Detect which cell encompasses the target text, then output its (x, y) center coordinate. 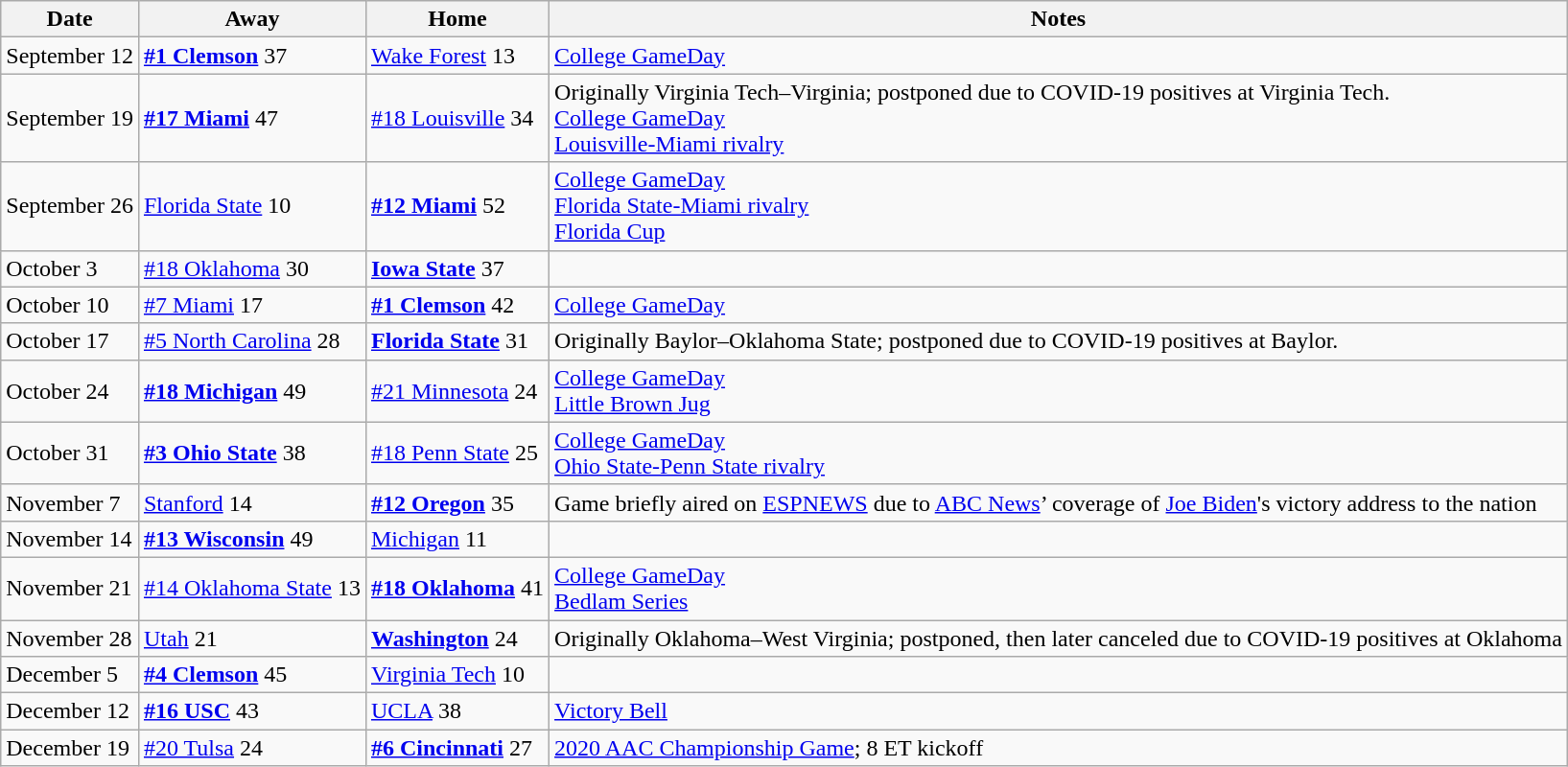
Michigan 11 (456, 539)
Virginia Tech 10 (456, 675)
#18 Michigan 49 (251, 391)
Florida State 10 (251, 206)
#13 Wisconsin 49 (251, 539)
November 7 (70, 502)
Stanford 14 (251, 502)
#18 Oklahoma 41 (456, 589)
November 28 (70, 638)
October 10 (70, 305)
September 12 (70, 56)
December 19 (70, 748)
#1 Clemson 42 (456, 305)
Originally Virginia Tech–Virginia; postponed due to COVID-19 positives at Virginia Tech.College GameDayLouisville-Miami rivalry (1059, 118)
Originally Baylor–Oklahoma State; postponed due to COVID-19 positives at Baylor. (1059, 341)
Game briefly aired on ESPNEWS due to ABC News’ coverage of Joe Biden's victory address to the nation (1059, 502)
College GameDayLittle Brown Jug (1059, 391)
Florida State 31 (456, 341)
#16 USC 43 (251, 711)
#3 Ohio State 38 (251, 453)
September 26 (70, 206)
Originally Oklahoma–West Virginia; postponed, then later canceled due to COVID-19 positives at Oklahoma (1059, 638)
November 14 (70, 539)
October 31 (70, 453)
Date (70, 19)
#4 Clemson 45 (251, 675)
College GameDayBedlam Series (1059, 589)
November 21 (70, 589)
Away (251, 19)
#18 Louisville 34 (456, 118)
#6 Cincinnati 27 (456, 748)
Victory Bell (1059, 711)
#7 Miami 17 (251, 305)
College GameDayOhio State-Penn State rivalry (1059, 453)
College GameDayFlorida State-Miami rivalryFlorida Cup (1059, 206)
#14 Oklahoma State 13 (251, 589)
#12 Oregon 35 (456, 502)
Home (456, 19)
Iowa State 37 (456, 268)
#5 North Carolina 28 (251, 341)
Wake Forest 13 (456, 56)
September 19 (70, 118)
Washington 24 (456, 638)
UCLA 38 (456, 711)
#17 Miami 47 (251, 118)
#18 Oklahoma 30 (251, 268)
Utah 21 (251, 638)
October 24 (70, 391)
#20 Tulsa 24 (251, 748)
December 5 (70, 675)
December 12 (70, 711)
Notes (1059, 19)
#12 Miami 52 (456, 206)
#21 Minnesota 24 (456, 391)
October 17 (70, 341)
2020 AAC Championship Game; 8 ET kickoff (1059, 748)
#18 Penn State 25 (456, 453)
October 3 (70, 268)
#1 Clemson 37 (251, 56)
